For the text-containing cell, return its midpoint in (x, y) coordinate format. 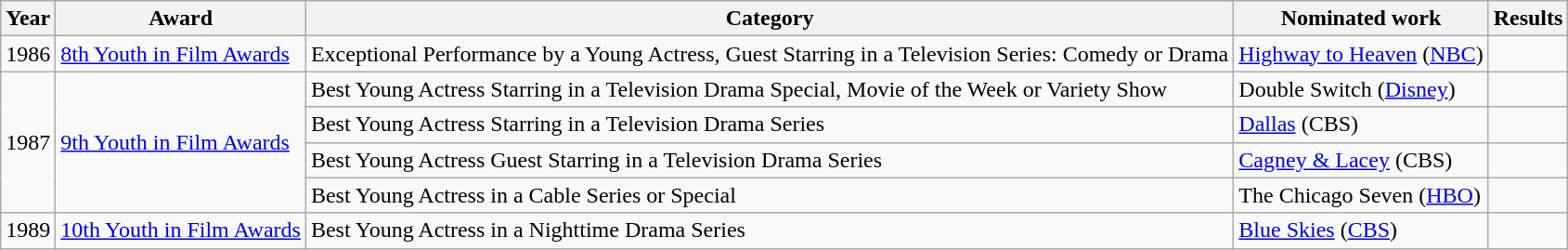
Year (28, 19)
Blue Skies (CBS) (1361, 230)
Best Young Actress Guest Starring in a Television Drama Series (769, 160)
The Chicago Seven (HBO) (1361, 195)
Best Young Actress Starring in a Television Drama Series (769, 125)
Highway to Heaven (NBC) (1361, 54)
Category (769, 19)
1989 (28, 230)
Best Young Actress in a Nighttime Drama Series (769, 230)
Nominated work (1361, 19)
Exceptional Performance by a Young Actress, Guest Starring in a Television Series: Comedy or Drama (769, 54)
9th Youth in Film Awards (181, 142)
Dallas (CBS) (1361, 125)
8th Youth in Film Awards (181, 54)
1986 (28, 54)
Best Young Actress Starring in a Television Drama Special, Movie of the Week or Variety Show (769, 89)
Results (1528, 19)
1987 (28, 142)
Cagney & Lacey (CBS) (1361, 160)
10th Youth in Film Awards (181, 230)
Award (181, 19)
Best Young Actress in a Cable Series or Special (769, 195)
Double Switch (Disney) (1361, 89)
